From the cell containing the given text, extract its center point as (X, Y) coordinate. 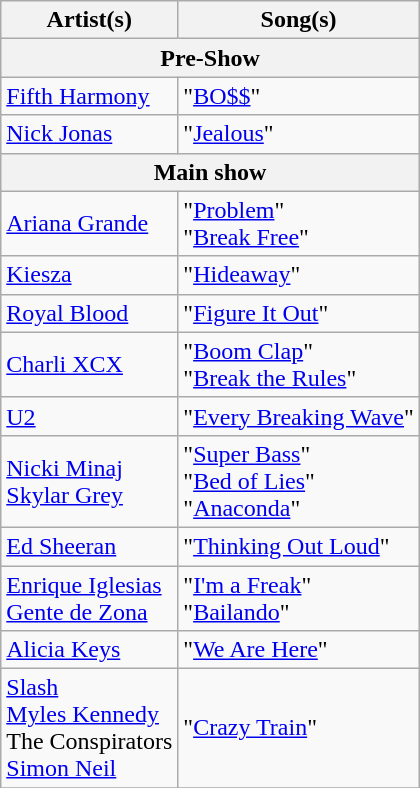
"Problem""Break Free" (299, 224)
"We Are Here" (299, 650)
"Boom Clap""Break the Rules" (299, 364)
"Hideaway" (299, 275)
"Crazy Train" (299, 728)
Artist(s) (90, 20)
Enrique IglesiasGente de Zona (90, 598)
Nick Jonas (90, 134)
Main show (210, 172)
Nicki MinajSkylar Grey (90, 481)
Kiesza (90, 275)
Ariana Grande (90, 224)
Fifth Harmony (90, 96)
"Jealous" (299, 134)
Song(s) (299, 20)
Pre-Show (210, 58)
U2 (90, 416)
"Super Bass""Bed of Lies""Anaconda" (299, 481)
Alicia Keys (90, 650)
"BO$$" (299, 96)
SlashMyles KennedyThe ConspiratorsSimon Neil (90, 728)
Ed Sheeran (90, 546)
"Every Breaking Wave" (299, 416)
"Figure It Out" (299, 313)
Charli XCX (90, 364)
"Thinking Out Loud" (299, 546)
"I'm a Freak""Bailando" (299, 598)
Royal Blood (90, 313)
